Extract the (x, y) coordinate from the center of the cell holding the provided text.  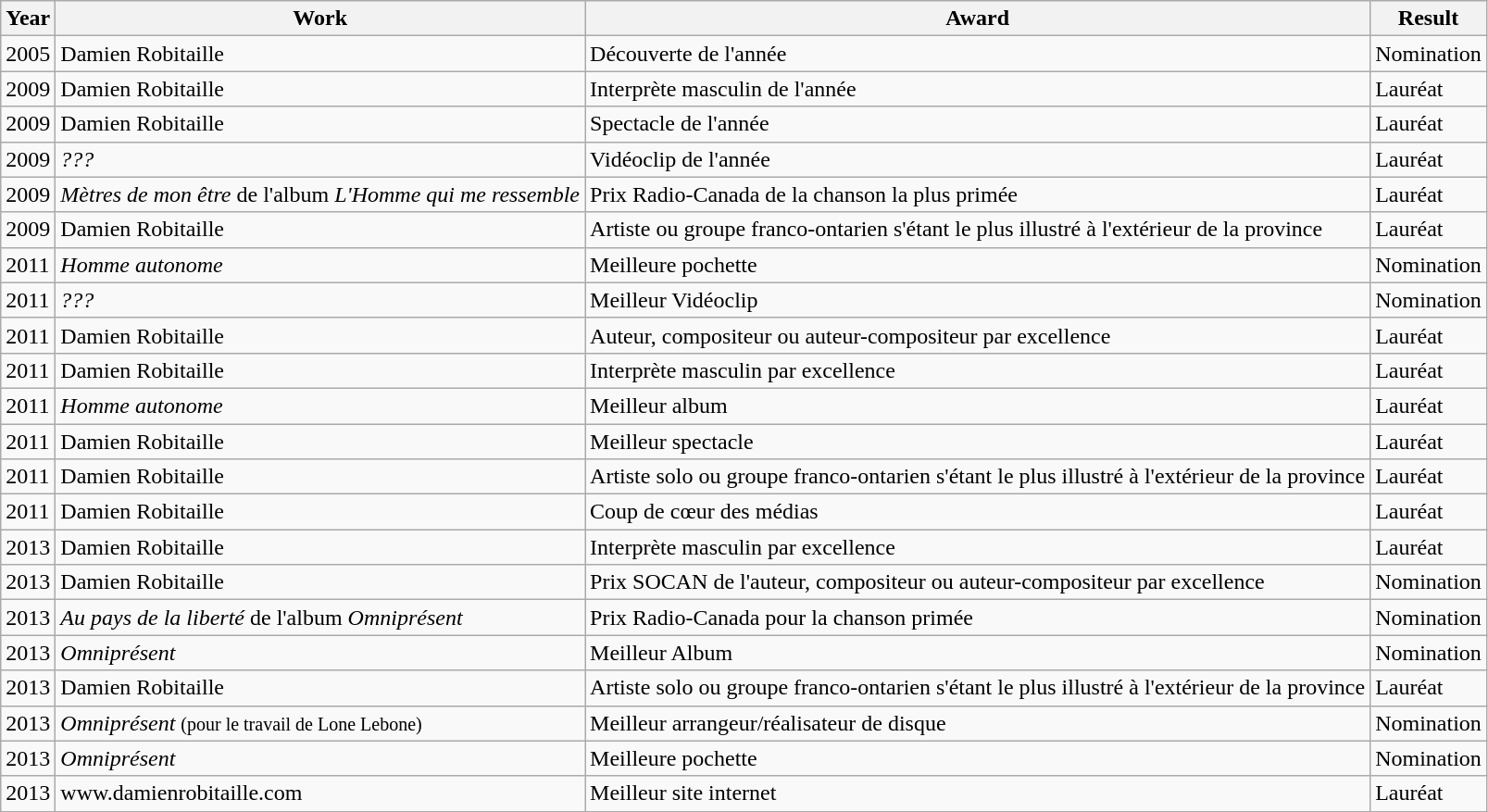
Meilleur Vidéoclip (978, 300)
Prix Radio-Canada de la chanson la plus primée (978, 194)
Omniprésent (pour le travail de Lone Lebone) (320, 723)
Mètres de mon être de l'album L'Homme qui me ressemble (320, 194)
Coup de cœur des médias (978, 512)
Prix Radio-Canada pour la chanson primée (978, 618)
Interprète masculin de l'année (978, 89)
Artiste ou groupe franco-ontarien s'étant le plus illustré à l'extérieur de la province (978, 230)
Meilleur Album (978, 653)
Meilleur arrangeur/réalisateur de disque (978, 723)
Award (978, 19)
Prix SOCAN de l'auteur, compositeur ou auteur-compositeur par excellence (978, 582)
Meilleur album (978, 406)
Découverte de l'année (978, 54)
Au pays de la liberté de l'album Omniprésent (320, 618)
Meilleur site internet (978, 793)
Vidéoclip de l'année (978, 159)
www.damienrobitaille.com (320, 793)
Work (320, 19)
Year (28, 19)
Auteur, compositeur ou auteur-compositeur par excellence (978, 335)
2005 (28, 54)
Result (1429, 19)
Spectacle de l'année (978, 124)
Meilleur spectacle (978, 442)
